Identify which cell holds the provided text, then report its (x, y) central coordinate. 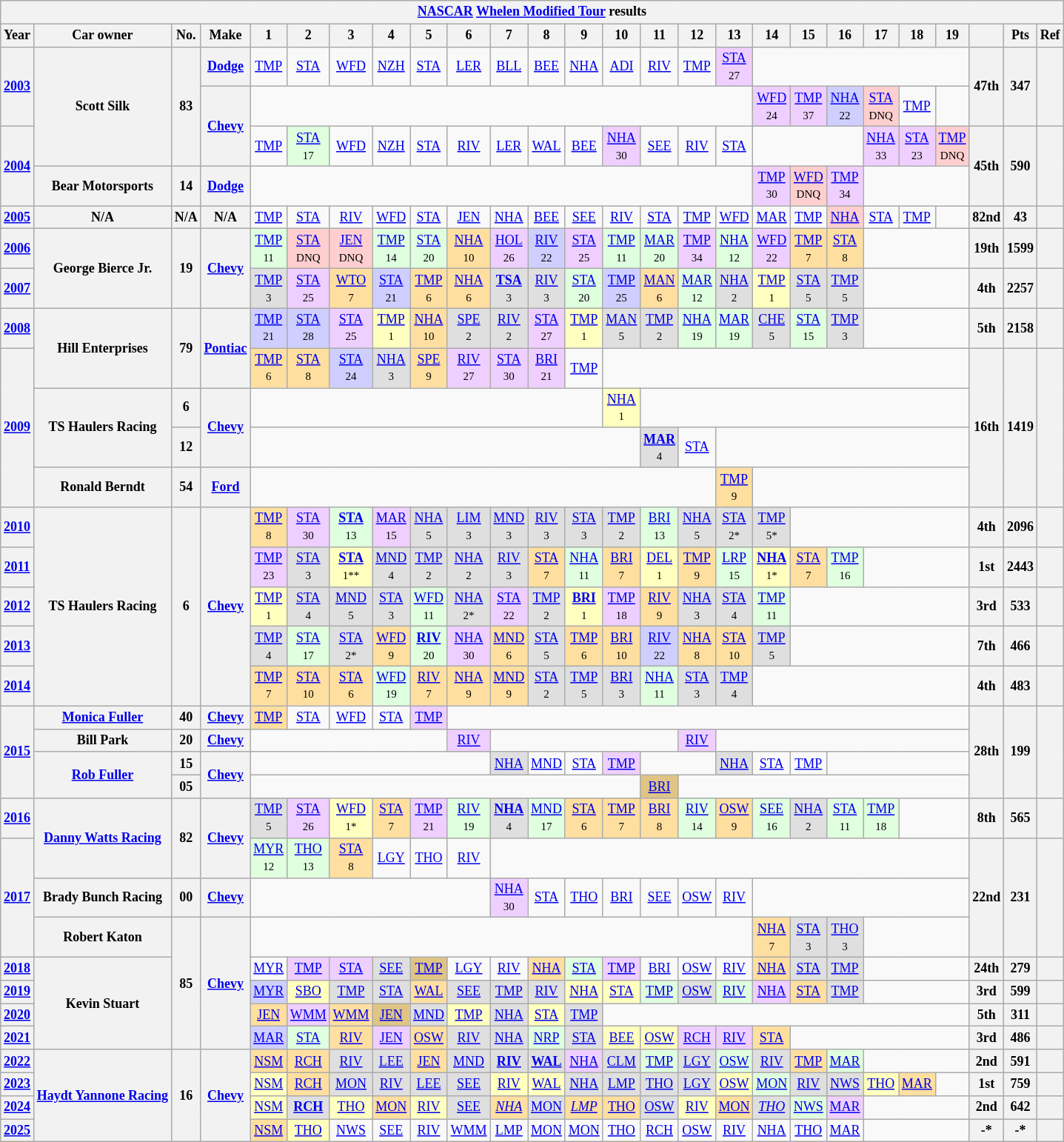
RIV22 (660, 647)
STA 15 (809, 328)
WFD24 (772, 107)
STA 13 (351, 527)
347 (1020, 86)
Scott Silk (102, 107)
642 (1020, 1106)
Ronald Berndt (102, 487)
WFD9 (391, 647)
TMP16 (845, 567)
WFD 22 (772, 249)
No. (186, 36)
NHA33 (881, 146)
STA26 (309, 818)
231 (1020, 898)
2006 (18, 249)
82nd (986, 218)
NHA22 (845, 107)
RIV14 (697, 818)
STADNQ (881, 107)
TMP 8 (269, 527)
STA 24 (351, 368)
WFD11 (429, 607)
STA8 (351, 858)
JEN DNQ (351, 249)
STA 2* (735, 527)
TMP6 (583, 647)
NASCAR Whelen Modified Tour results (532, 12)
7th (986, 647)
466 (1020, 647)
ADI (622, 67)
STA11 (845, 818)
STA5 (546, 647)
85 (186, 984)
2012 (18, 607)
BLL (509, 67)
THO13 (309, 858)
TMP 34 (697, 249)
8th (986, 818)
LRP15 (735, 567)
2018 (18, 969)
BRI7 (622, 567)
2023 (18, 1084)
2025 (18, 1130)
OSW9 (735, 818)
82 (186, 838)
47th (986, 86)
590 (1020, 166)
TMP11 (772, 607)
MAR 12 (697, 289)
759 (1020, 1084)
Make (225, 36)
2020 (18, 1015)
Bill Park (102, 741)
George Bierce Jr. (102, 268)
STA 28 (309, 328)
Robert Katon (102, 938)
2024 (18, 1106)
565 (1020, 818)
TMP 5* (772, 527)
WFD1* (351, 818)
2005 (18, 218)
2158 (1020, 328)
WTO 7 (351, 289)
MND5 (351, 607)
2022 (18, 1061)
2443 (1020, 567)
9 (583, 36)
83 (186, 107)
2013 (18, 647)
SPE 2 (469, 328)
5 (429, 36)
2011 (18, 567)
43 (1020, 218)
RIV 2 (509, 328)
MAN 6 (660, 289)
SBO (309, 992)
MND17 (546, 818)
19th (986, 249)
7 (509, 36)
TMP9 (697, 567)
BRI8 (660, 818)
NHA7 (772, 938)
TMP37 (809, 107)
MND4 (391, 567)
2016 (18, 818)
BRI 13 (660, 527)
Ford (225, 487)
Haydt Yannone Racing (102, 1096)
RIV19 (469, 818)
3 (351, 36)
Ref (1050, 36)
4 (391, 36)
NHA9 (469, 686)
2003 (18, 86)
2257 (1020, 289)
BRI10 (622, 647)
NHA1* (772, 567)
NHA 1 (622, 408)
Year (18, 36)
TMP 25 (622, 289)
SPE 9 (429, 368)
45th (986, 166)
Danny Watts Racing (102, 838)
279 (1020, 969)
591 (1020, 1061)
DEL1 (660, 567)
STA 3 (583, 527)
20 (186, 741)
STA 5 (809, 289)
MAN 5 (622, 328)
NHA 19 (697, 328)
599 (1020, 992)
TMP34 (845, 186)
Bear Motorsports (102, 186)
40 (186, 717)
HOL 26 (509, 249)
79 (186, 348)
TMP 7 (809, 249)
WFD19 (391, 686)
NHA 6 (469, 289)
533 (1020, 607)
2008 (18, 328)
13 (735, 36)
NRP (546, 1038)
TMP21 (429, 818)
Rob Fuller (102, 775)
11 (660, 36)
18 (917, 36)
2096 (1020, 527)
THO3 (845, 938)
RIV 22 (546, 249)
STA27 (735, 67)
2 (309, 36)
TMPDNQ (952, 146)
05 (186, 787)
TSA 3 (509, 289)
TMP23 (269, 567)
Monica Fuller (102, 717)
486 (1020, 1038)
TMP 5 (845, 289)
2015 (18, 752)
STA2 (546, 686)
1 (269, 36)
Car owner (102, 36)
MND6 (509, 647)
2014 (18, 686)
Brady Bunch Racing (102, 898)
2007 (18, 289)
RIV 27 (469, 368)
NHA4 (509, 818)
STA DNQ (309, 249)
Kevin Stuart (102, 1003)
TMP 9 (735, 487)
MND 3 (509, 527)
STA23 (917, 146)
TMP 21 (269, 328)
1599 (1020, 249)
24th (986, 969)
MAR 20 (660, 249)
8 (546, 36)
MYR12 (269, 858)
2017 (18, 898)
SEE16 (772, 818)
2009 (18, 428)
16th (986, 428)
STA 27 (546, 328)
1419 (1020, 428)
NHA 2 (735, 289)
RIV20 (429, 647)
RIV7 (429, 686)
TMP30 (772, 186)
Hill Enterprises (102, 348)
MAR 15 (391, 527)
STA1** (351, 567)
483 (1020, 686)
STA22 (509, 607)
28th (986, 752)
BRI1 (583, 607)
MND9 (509, 686)
BRI 21 (546, 368)
00 (186, 898)
STA 21 (391, 289)
Pontiac (225, 348)
MAR 4 (660, 447)
54 (186, 487)
2010 (18, 527)
NHA 12 (735, 249)
2004 (18, 166)
NHA8 (697, 647)
2019 (18, 992)
NHA 3 (391, 368)
NHA2* (469, 607)
STA2* (351, 647)
LIM 3 (469, 527)
199 (1020, 752)
RIV9 (660, 607)
NHA3 (697, 607)
MAR 19 (735, 328)
Pts (1020, 36)
WFDDNQ (809, 186)
311 (1020, 1015)
2021 (18, 1038)
10 (622, 36)
RIV3 (509, 567)
17 (881, 36)
CLM (622, 1061)
CHE 5 (772, 328)
TMP 14 (391, 249)
TMP1 (269, 607)
BRI3 (622, 686)
22nd (986, 898)
